Provide the [X, Y] coordinate of the cell's center where the given text is located.  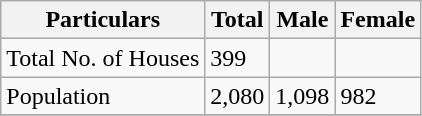
Total No. of Houses [103, 58]
Female [378, 20]
399 [238, 58]
982 [378, 96]
1,098 [302, 96]
Particulars [103, 20]
Male [302, 20]
Population [103, 96]
2,080 [238, 96]
Total [238, 20]
